Locate the cell with the specified text and output its [x, y] center coordinate. 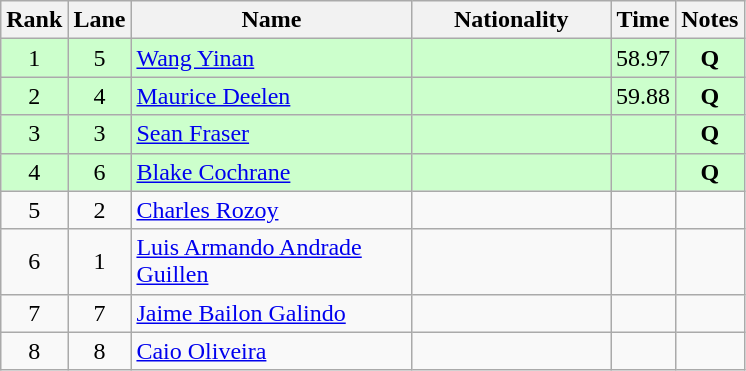
Time [644, 20]
Caio Oliveira [272, 351]
Luis Armando Andrade Guillen [272, 262]
Jaime Bailon Galindo [272, 313]
Notes [710, 20]
58.97 [644, 58]
Name [272, 20]
Nationality [512, 20]
Blake Cochrane [272, 172]
Wang Yinan [272, 58]
Charles Rozoy [272, 210]
Lane [100, 20]
59.88 [644, 96]
Rank [34, 20]
Sean Fraser [272, 134]
Maurice Deelen [272, 96]
